Locate the cell with the specified text and output its (x, y) center coordinate. 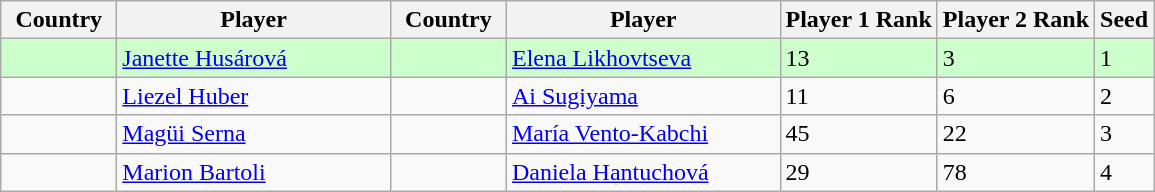
45 (858, 134)
1 (1124, 58)
Seed (1124, 20)
Daniela Hantuchová (643, 172)
Player 1 Rank (858, 20)
6 (1016, 96)
Liezel Huber (254, 96)
Magüi Serna (254, 134)
Player 2 Rank (1016, 20)
4 (1124, 172)
11 (858, 96)
78 (1016, 172)
María Vento-Kabchi (643, 134)
Marion Bartoli (254, 172)
22 (1016, 134)
Ai Sugiyama (643, 96)
29 (858, 172)
Janette Husárová (254, 58)
13 (858, 58)
Elena Likhovtseva (643, 58)
2 (1124, 96)
